Scan for the cell matching the given text and deliver its (x, y) coordinate at center. 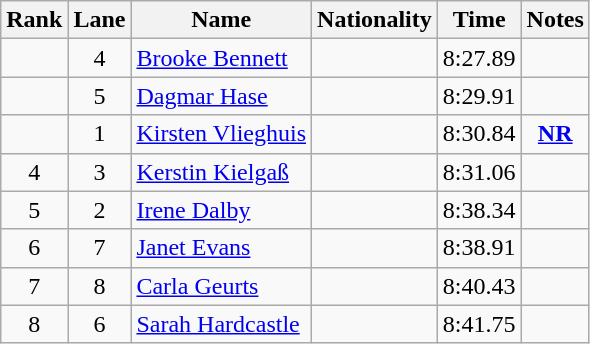
8:38.34 (479, 210)
Dagmar Hase (222, 96)
Time (479, 20)
Kirsten Vlieghuis (222, 134)
8:27.89 (479, 58)
Brooke Bennett (222, 58)
Irene Dalby (222, 210)
Name (222, 20)
Sarah Hardcastle (222, 324)
NR (555, 134)
2 (100, 210)
Carla Geurts (222, 286)
8:31.06 (479, 172)
1 (100, 134)
Rank (34, 20)
Kerstin Kielgaß (222, 172)
Lane (100, 20)
8:38.91 (479, 248)
Notes (555, 20)
8:41.75 (479, 324)
8:30.84 (479, 134)
8:40.43 (479, 286)
8:29.91 (479, 96)
Janet Evans (222, 248)
Nationality (375, 20)
3 (100, 172)
